Find where the given text appears and provide that cell's center as [x, y] coordinate. 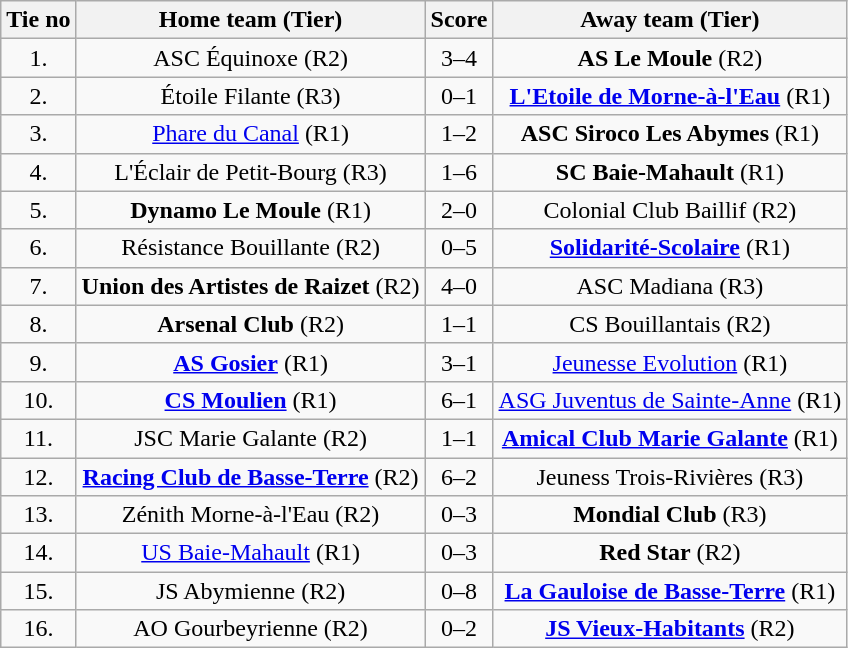
10. [38, 400]
Mondial Club (R3) [670, 515]
ASC Siroco Les Abymes (R1) [670, 134]
0–5 [459, 248]
9. [38, 362]
1–2 [459, 134]
AS Gosier (R1) [250, 362]
0–8 [459, 591]
Jeuness Trois-Rivières (R3) [670, 477]
3–4 [459, 58]
3. [38, 134]
Jeunesse Evolution (R1) [670, 362]
6. [38, 248]
2. [38, 96]
US Baie-Mahault (R1) [250, 553]
15. [38, 591]
0–2 [459, 629]
Dynamo Le Moule (R1) [250, 210]
7. [38, 286]
AS Le Moule (R2) [670, 58]
2–0 [459, 210]
0–1 [459, 96]
5. [38, 210]
ASC Madiana (R3) [670, 286]
JS Abymienne (R2) [250, 591]
12. [38, 477]
Amical Club Marie Galante (R1) [670, 438]
11. [38, 438]
3–1 [459, 362]
1–6 [459, 172]
ASG Juventus de Sainte-Anne (R1) [670, 400]
Solidarité-Scolaire (R1) [670, 248]
4. [38, 172]
Colonial Club Baillif (R2) [670, 210]
Away team (Tier) [670, 20]
L'Éclair de Petit-Bourg (R3) [250, 172]
SC Baie-Mahault (R1) [670, 172]
Zénith Morne-à-l'Eau (R2) [250, 515]
CS Bouillantais (R2) [670, 324]
6–1 [459, 400]
CS Moulien (R1) [250, 400]
Union des Artistes de Raizet (R2) [250, 286]
13. [38, 515]
1. [38, 58]
La Gauloise de Basse-Terre (R1) [670, 591]
Étoile Filante (R3) [250, 96]
JS Vieux-Habitants (R2) [670, 629]
4–0 [459, 286]
Racing Club de Basse-Terre (R2) [250, 477]
AO Gourbeyrienne (R2) [250, 629]
6–2 [459, 477]
Red Star (R2) [670, 553]
L'Etoile de Morne-à-l'Eau (R1) [670, 96]
14. [38, 553]
Tie no [38, 20]
Home team (Tier) [250, 20]
JSC Marie Galante (R2) [250, 438]
ASC Équinoxe (R2) [250, 58]
Résistance Bouillante (R2) [250, 248]
16. [38, 629]
Phare du Canal (R1) [250, 134]
Arsenal Club (R2) [250, 324]
8. [38, 324]
Score [459, 20]
